Detect which cell encompasses the target text, then output its (X, Y) center coordinate. 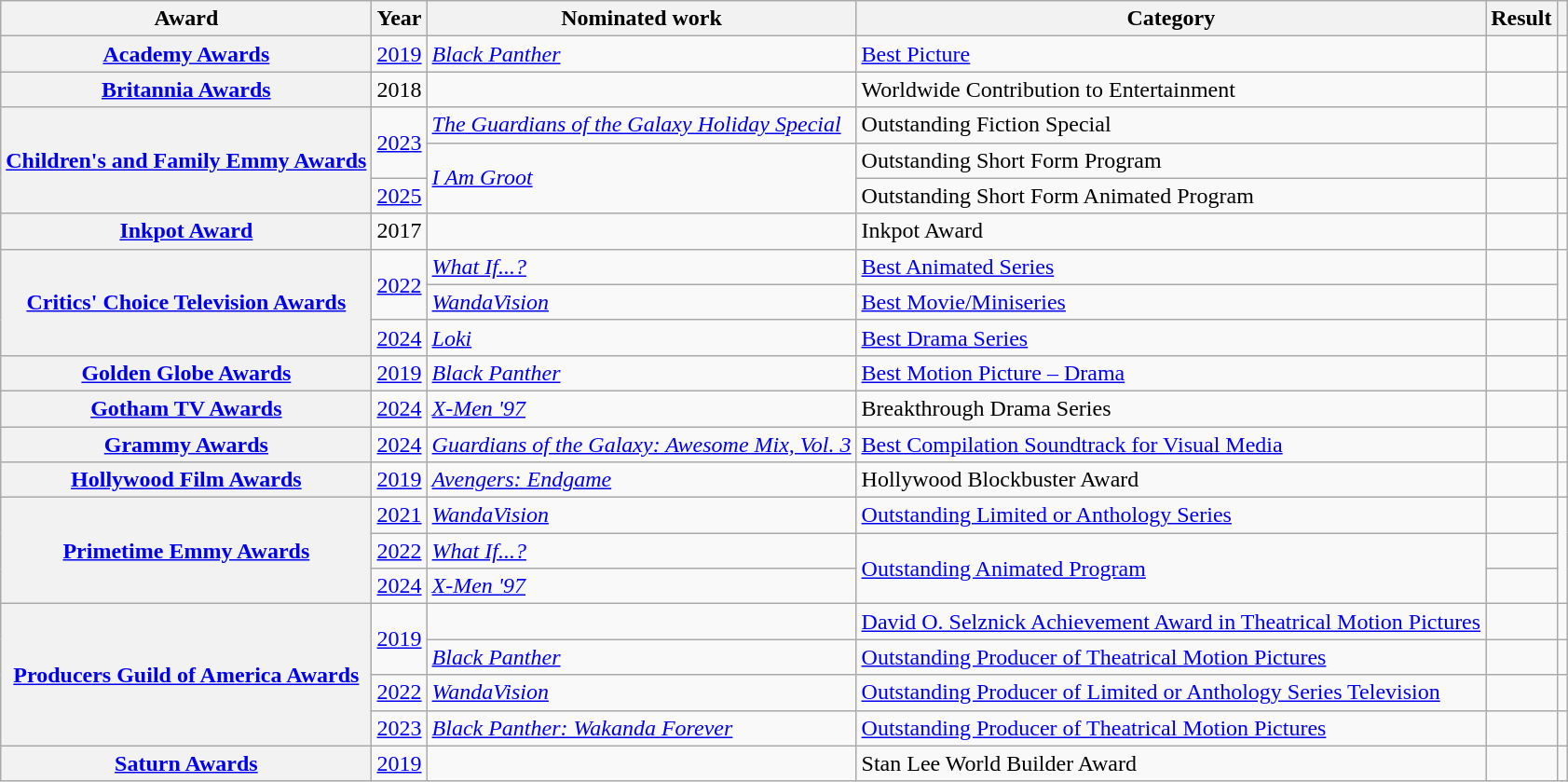
Worldwide Contribution to Entertainment (1171, 89)
Producers Guild of America Awards (186, 675)
I Am Groot (641, 178)
Best Compilation Soundtrack for Visual Media (1171, 445)
Best Picture (1171, 54)
Guardians of the Galaxy: Awesome Mix, Vol. 3 (641, 445)
Outstanding Producer of Limited or Anthology Series Television (1171, 693)
Black Panther: Wakanda Forever (641, 728)
Best Movie/Miniseries (1171, 302)
Children's and Family Emmy Awards (186, 160)
Academy Awards (186, 54)
Category (1171, 19)
Best Motion Picture – Drama (1171, 373)
2021 (399, 515)
Breakthrough Drama Series (1171, 408)
Critics' Choice Television Awards (186, 302)
Outstanding Short Form Program (1171, 160)
Hollywood Blockbuster Award (1171, 480)
Stan Lee World Builder Award (1171, 763)
Best Animated Series (1171, 267)
Gotham TV Awards (186, 408)
The Guardians of the Galaxy Holiday Special (641, 125)
Result (1521, 19)
Outstanding Animated Program (1171, 569)
Hollywood Film Awards (186, 480)
Loki (641, 337)
Award (186, 19)
Nominated work (641, 19)
Outstanding Short Form Animated Program (1171, 196)
Saturn Awards (186, 763)
Outstanding Limited or Anthology Series (1171, 515)
Primetime Emmy Awards (186, 551)
David O. Selznick Achievement Award in Theatrical Motion Pictures (1171, 622)
2017 (399, 231)
Avengers: Endgame (641, 480)
Grammy Awards (186, 445)
Best Drama Series (1171, 337)
Golden Globe Awards (186, 373)
Year (399, 19)
2018 (399, 89)
Britannia Awards (186, 89)
2025 (399, 196)
Outstanding Fiction Special (1171, 125)
